Locate the cell with the specified text and output its (x, y) center coordinate. 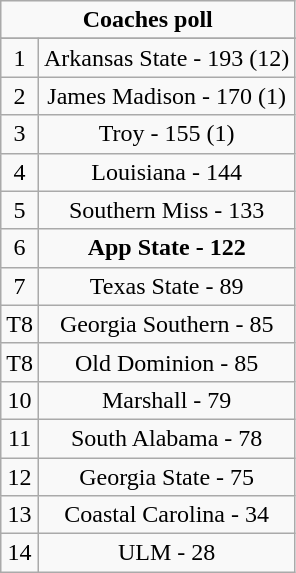
Georgia Southern - 85 (166, 324)
10 (20, 400)
Coastal Carolina - 34 (166, 515)
Old Dominion - 85 (166, 362)
14 (20, 553)
Marshall - 79 (166, 400)
11 (20, 438)
6 (20, 248)
5 (20, 210)
App State - 122 (166, 248)
3 (20, 134)
Louisiana - 144 (166, 172)
Texas State - 89 (166, 286)
James Madison - 170 (1) (166, 96)
Southern Miss - 133 (166, 210)
1 (20, 58)
7 (20, 286)
13 (20, 515)
4 (20, 172)
12 (20, 477)
Arkansas State - 193 (12) (166, 58)
Coaches poll (148, 20)
South Alabama - 78 (166, 438)
Troy - 155 (1) (166, 134)
ULM - 28 (166, 553)
Georgia State - 75 (166, 477)
2 (20, 96)
